Provide the [X, Y] coordinate of the cell's center where the given text is located.  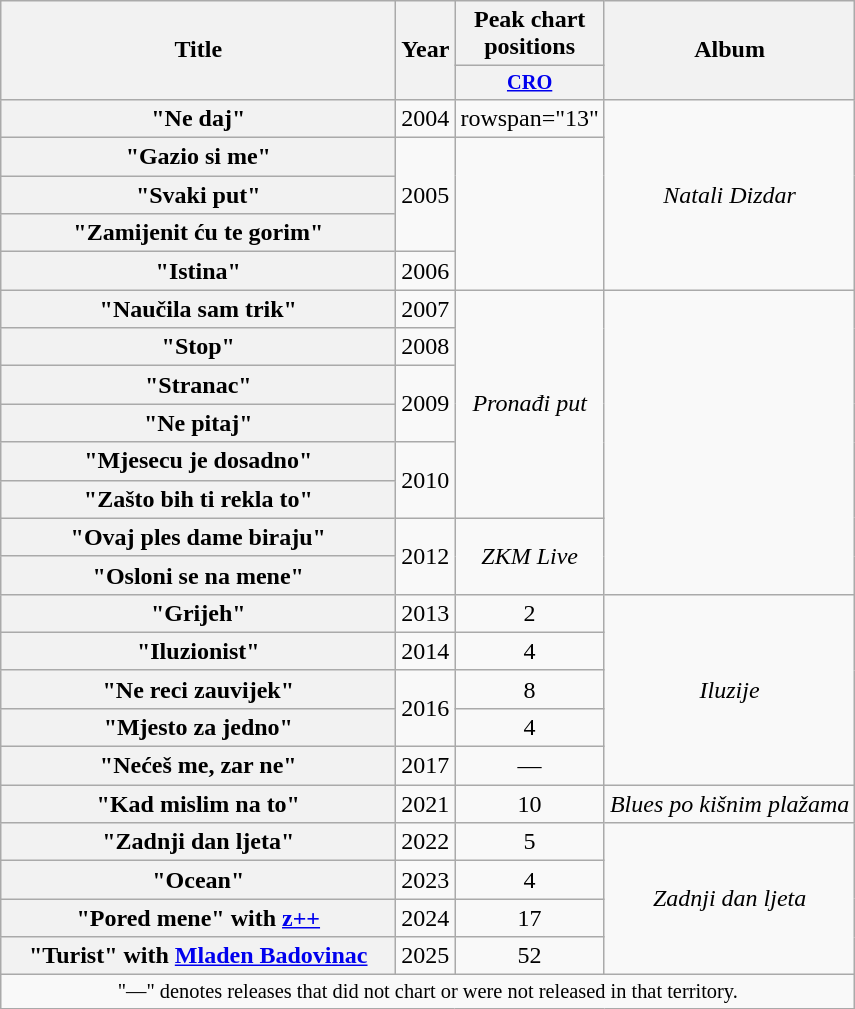
2021 [426, 804]
2013 [426, 613]
"—" denotes releases that did not chart or were not released in that territory. [428, 992]
"Naučila sam trik" [198, 309]
2 [530, 613]
"Stranac" [198, 385]
2023 [426, 880]
— [530, 766]
2016 [426, 708]
ZKM Live [530, 556]
2005 [426, 195]
"Mjesecu je dosadno" [198, 461]
2010 [426, 480]
2017 [426, 766]
"Zašto bih ti rekla to" [198, 499]
CRO [530, 83]
"Zadnji dan ljeta" [198, 842]
"Turist" with Mladen Badovinac [198, 956]
"Ne pitaj" [198, 423]
"Istina" [198, 271]
Natali Dizdar [729, 194]
"Kad mislim na to" [198, 804]
2024 [426, 918]
10 [530, 804]
2012 [426, 556]
Title [198, 50]
"Ocean" [198, 880]
Peak chart positions [530, 34]
2009 [426, 404]
"Pored mene" with z++ [198, 918]
"Ovaj ples dame biraju" [198, 537]
"Ne daj" [198, 118]
2014 [426, 651]
Blues po kišnim plažama [729, 804]
8 [530, 689]
2025 [426, 956]
Album [729, 50]
"Grijeh" [198, 613]
2006 [426, 271]
"Osloni se na mene" [198, 575]
rowspan="13" [530, 118]
2004 [426, 118]
"Iluzionist" [198, 651]
Year [426, 50]
"Svaki put" [198, 195]
"Stop" [198, 347]
"Gazio si me" [198, 157]
2008 [426, 347]
Iluzije [729, 689]
"Zamijenit ću te gorim" [198, 233]
"Nećeš me, zar ne" [198, 766]
52 [530, 956]
2022 [426, 842]
"Ne reci zauvijek" [198, 689]
2007 [426, 309]
"Mjesto za jedno" [198, 727]
5 [530, 842]
17 [530, 918]
Pronađi put [530, 404]
Zadnji dan ljeta [729, 899]
